For the text-containing cell, return its midpoint in (X, Y) coordinate format. 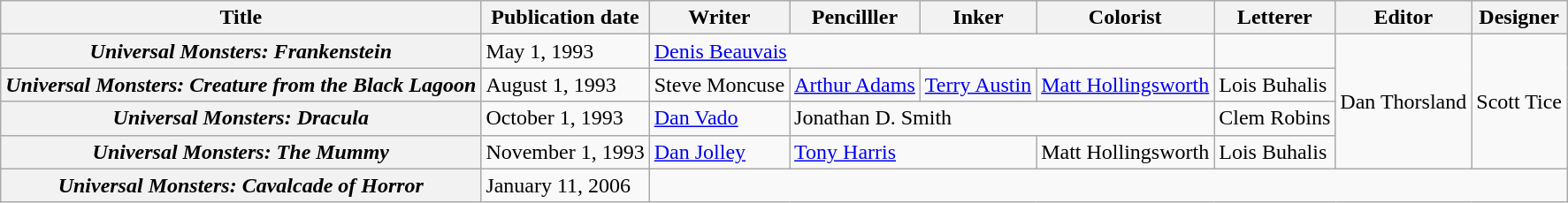
Universal Monsters: Dracula (241, 118)
May 1, 1993 (565, 51)
November 1, 1993 (565, 152)
Tony Harris (913, 152)
Clem Robins (1275, 118)
October 1, 1993 (565, 118)
Terry Austin (978, 85)
Writer (719, 18)
Universal Monsters: The Mummy (241, 152)
Inker (978, 18)
Designer (1519, 18)
Scott Tice (1519, 101)
Universal Monsters: Creature from the Black Lagoon (241, 85)
Denis Beauvais (932, 51)
Editor (1404, 18)
Dan Vado (719, 118)
Universal Monsters: Cavalcade of Horror (241, 185)
Letterer (1275, 18)
Title (241, 18)
Dan Thorsland (1404, 101)
Publication date (565, 18)
Arthur Adams (855, 85)
Colorist (1125, 18)
Jonathan D. Smith (1002, 118)
January 11, 2006 (565, 185)
Pencilller (855, 18)
Steve Moncuse (719, 85)
Dan Jolley (719, 152)
August 1, 1993 (565, 85)
Universal Monsters: Frankenstein (241, 51)
